Locate the cell with the specified text and output its (X, Y) center coordinate. 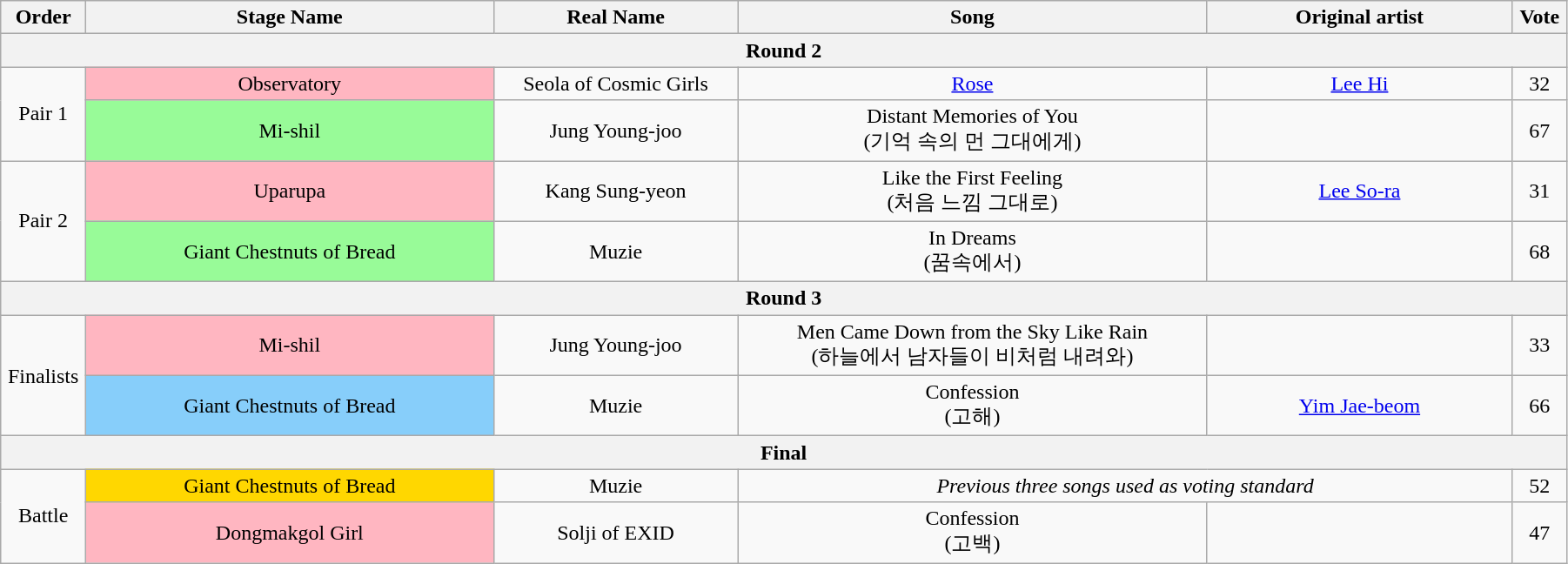
31 (1539, 191)
Men Came Down from the Sky Like Rain(하늘에서 남자들이 비처럼 내려와) (973, 346)
Observatory (290, 84)
Previous three songs used as voting standard (1125, 486)
Song (973, 17)
66 (1539, 406)
Rose (973, 84)
67 (1539, 131)
Uparupa (290, 191)
Battle (44, 516)
Finalists (44, 376)
Yim Jae-beom (1359, 406)
Stage Name (290, 17)
Round 3 (784, 299)
Kang Sung-yeon (616, 191)
Original artist (1359, 17)
Final (784, 453)
Like the First Feeling(처음 느낌 그대로) (973, 191)
Lee So-ra (1359, 191)
47 (1539, 533)
Pair 1 (44, 114)
32 (1539, 84)
Order (44, 17)
Pair 2 (44, 221)
Confession(고해) (973, 406)
Confession(고백) (973, 533)
Seola of Cosmic Girls (616, 84)
Vote (1539, 17)
Dongmakgol Girl (290, 533)
52 (1539, 486)
68 (1539, 252)
Distant Memories of You(기억 속의 먼 그대에게) (973, 131)
Real Name (616, 17)
In Dreams(꿈속에서) (973, 252)
Solji of EXID (616, 533)
Round 2 (784, 50)
Lee Hi (1359, 84)
33 (1539, 346)
